Scan for the cell matching the given text and deliver its [x, y] coordinate at center. 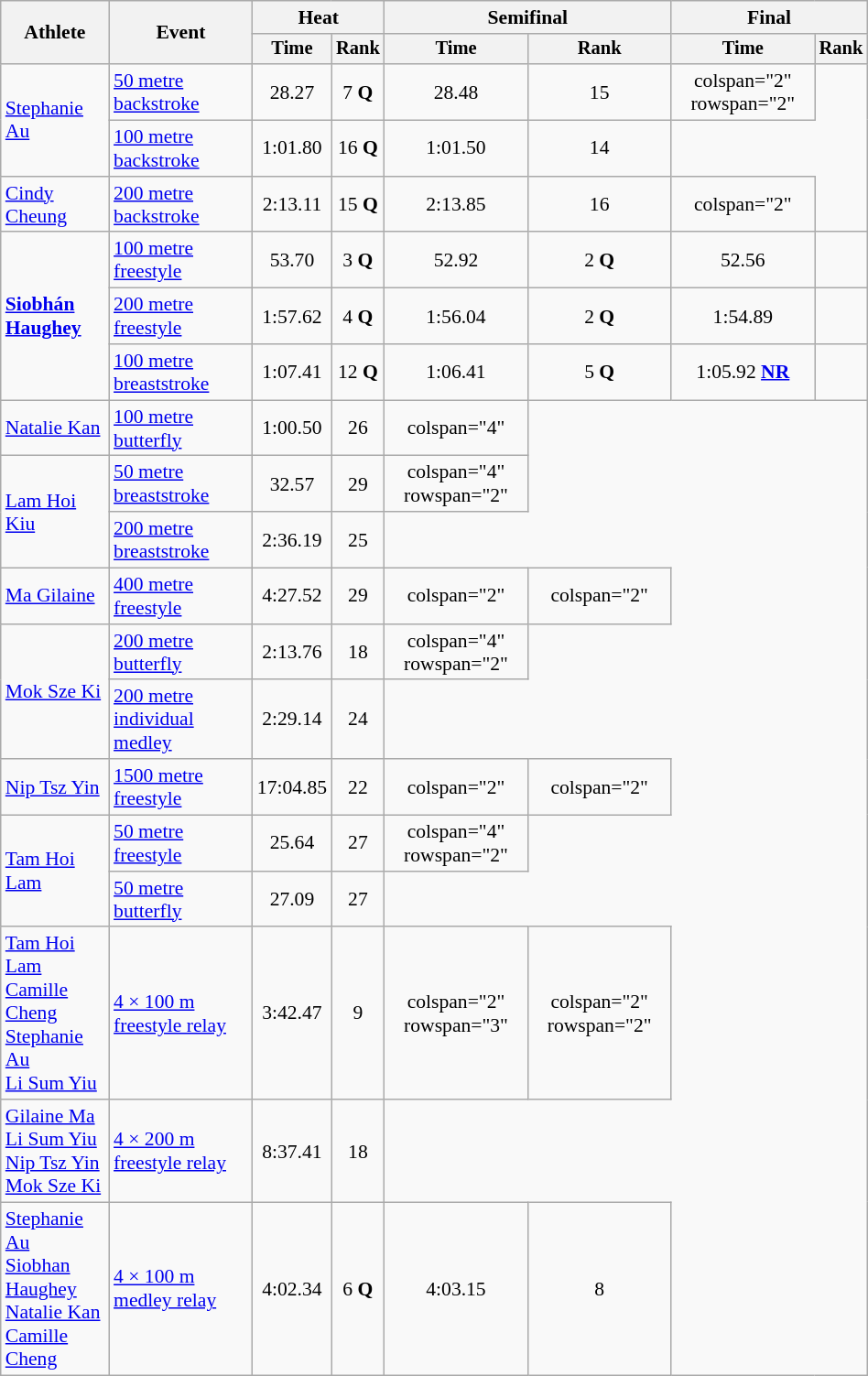
400 metre freestyle [181, 597]
14 [599, 148]
24 [358, 720]
52.56 [743, 260]
1:01.50 [456, 148]
Ma Gilaine [55, 597]
Semifinal [527, 17]
22 [358, 787]
4 × 100 m medley relay [181, 1289]
200 metre butterfly [181, 652]
1:00.50 [292, 428]
1:06.41 [456, 372]
16 Q [358, 148]
2:36.19 [292, 540]
4:27.52 [292, 597]
Stephanie Au [55, 120]
26 [358, 428]
Tam Hoi Lam Camille Cheng Stephanie Au Li Sum Yiu [55, 1014]
Siobhán Haughey [55, 317]
100 metre backstroke [181, 148]
52.92 [456, 260]
200 metre individual medley [181, 720]
5 Q [599, 372]
100 metre breaststroke [181, 372]
100 metre butterfly [181, 428]
Cindy Cheung [55, 205]
1:54.89 [743, 317]
7 Q [358, 92]
9 [358, 1014]
Tam Hoi Lam [55, 872]
Stephanie Au Siobhan Haughey Natalie Kan Camille Cheng [55, 1289]
Lam Hoi Kiu [55, 512]
50 metre butterfly [181, 899]
1:01.80 [292, 148]
17:04.85 [292, 787]
28.27 [292, 92]
2:13.85 [456, 205]
16 [599, 205]
200 metre breaststroke [181, 540]
4 × 200 m freestyle relay [181, 1151]
28.48 [456, 92]
1:07.41 [292, 372]
4:03.15 [456, 1289]
Mok Sze Ki [55, 692]
Event [181, 33]
Natalie Kan [55, 428]
25 [358, 540]
1:56.04 [456, 317]
Heat [319, 17]
200 metre backstroke [181, 205]
6 Q [358, 1289]
Final [769, 17]
2:29.14 [292, 720]
32.57 [292, 483]
50 metre breaststroke [181, 483]
27.09 [292, 899]
2:13.76 [292, 652]
1500 metre freestyle [181, 787]
4:02.34 [292, 1289]
25.64 [292, 844]
2:13.11 [292, 205]
15 Q [358, 205]
4 × 100 m freestyle relay [181, 1014]
53.70 [292, 260]
8:37.41 [292, 1151]
1:57.62 [292, 317]
colspan="2" rowspan="3" [456, 1014]
100 metre freestyle [181, 260]
15 [599, 92]
Nip Tsz Yin [55, 787]
Gilaine Ma Li Sum Yiu Nip Tsz Yin Mok Sze Ki [55, 1151]
50 metre backstroke [181, 92]
4 Q [358, 317]
colspan="4" [456, 428]
Athlete [55, 33]
8 [599, 1289]
1:05.92 NR [743, 372]
3 Q [358, 260]
12 Q [358, 372]
50 metre freestyle [181, 844]
3:42.47 [292, 1014]
200 metre freestyle [181, 317]
